From the cell containing the given text, extract its center point as (X, Y) coordinate. 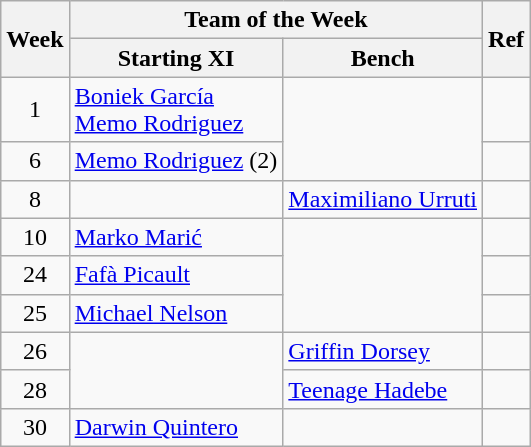
Maximiliano Urruti (383, 199)
Boniek García Memo Rodriguez (176, 110)
8 (35, 199)
Week (35, 39)
26 (35, 351)
Michael Nelson (176, 313)
Teenage Hadebe (383, 389)
1 (35, 110)
30 (35, 427)
Darwin Quintero (176, 427)
10 (35, 237)
6 (35, 161)
Fafà Picault (176, 275)
25 (35, 313)
28 (35, 389)
Memo Rodriguez (2) (176, 161)
24 (35, 275)
Bench (383, 58)
Team of the Week (276, 20)
Starting XI (176, 58)
Marko Marić (176, 237)
Ref (506, 39)
Griffin Dorsey (383, 351)
